Determine the [x, y] coordinate at the center of the cell enclosing the given text.  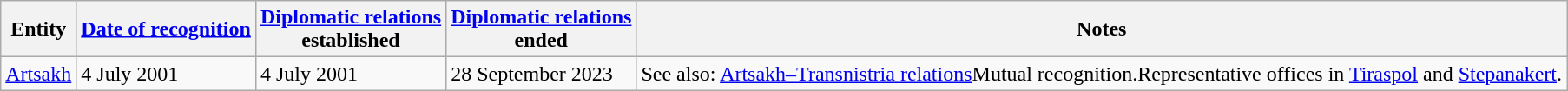
Notes [1102, 29]
Date of recognition [167, 29]
Diplomatic relationsestablished [351, 29]
See also: Artsakh–Transnistria relationsMutual recognition.Representative offices in Tiraspol and Stepanakert. [1102, 74]
28 September 2023 [542, 74]
Entity [38, 29]
Artsakh [38, 74]
Diplomatic relationsended [542, 29]
